Return the (X, Y) coordinate for the center point of the cell that contains the specified text.  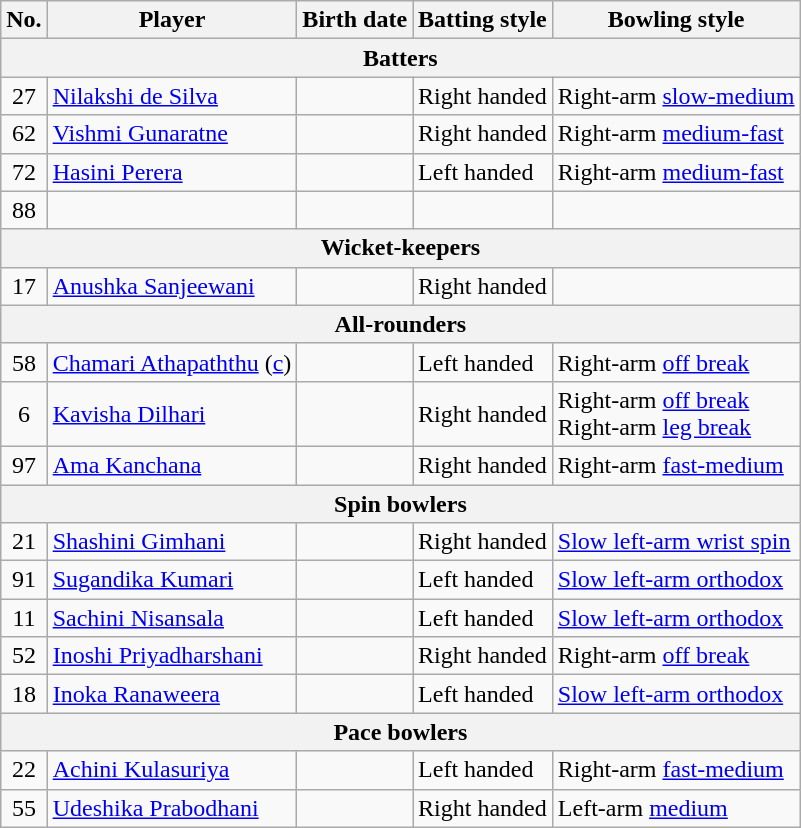
11 (24, 618)
Hasini Perera (172, 172)
Batters (400, 58)
Udeshika Prabodhani (172, 808)
52 (24, 656)
6 (24, 414)
Kavisha Dilhari (172, 414)
Left-arm medium (676, 808)
Player (172, 20)
91 (24, 580)
Vishmi Gunaratne (172, 134)
No. (24, 20)
88 (24, 210)
55 (24, 808)
Inoka Ranaweera (172, 694)
18 (24, 694)
Anushka Sanjeewani (172, 286)
27 (24, 96)
Birth date (355, 20)
72 (24, 172)
Slow left-arm wrist spin (676, 542)
Batting style (483, 20)
Sugandika Kumari (172, 580)
Nilakshi de Silva (172, 96)
Achini Kulasuriya (172, 770)
Inoshi Priyadharshani (172, 656)
Right-arm slow-medium (676, 96)
97 (24, 465)
Wicket-keepers (400, 248)
62 (24, 134)
58 (24, 362)
Spin bowlers (400, 503)
All-rounders (400, 324)
Pace bowlers (400, 732)
Chamari Athapaththu (c) (172, 362)
Right-arm off breakRight-arm leg break (676, 414)
Sachini Nisansala (172, 618)
17 (24, 286)
22 (24, 770)
Bowling style (676, 20)
Shashini Gimhani (172, 542)
Ama Kanchana (172, 465)
21 (24, 542)
